Find where the given text appears and provide that cell's center as [x, y] coordinate. 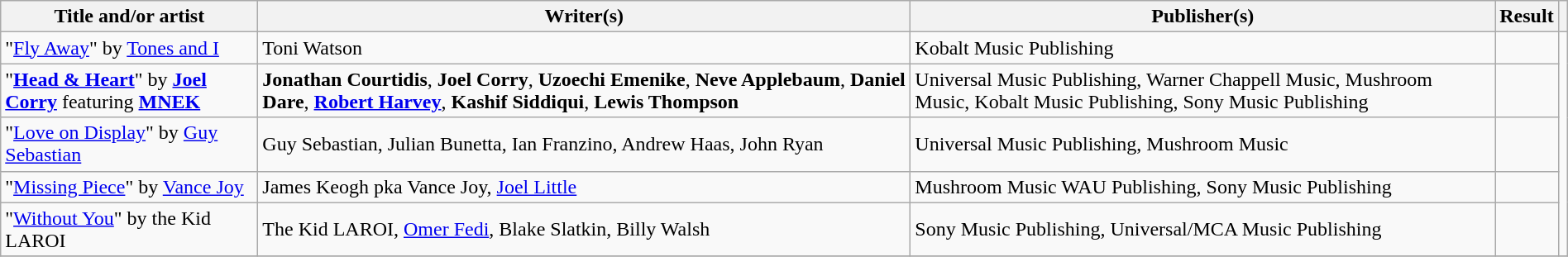
"Fly Away" by Tones and I [129, 48]
Toni Watson [584, 48]
Title and/or artist [129, 17]
The Kid LAROI, Omer Fedi, Blake Slatkin, Billy Walsh [584, 230]
"Missing Piece" by Vance Joy [129, 187]
"Head & Heart" by Joel Corry featuring MNEK [129, 91]
Publisher(s) [1202, 17]
Guy Sebastian, Julian Bunetta, Ian Franzino, Andrew Haas, John Ryan [584, 144]
Writer(s) [584, 17]
Result [1527, 17]
Mushroom Music WAU Publishing, Sony Music Publishing [1202, 187]
"Without You" by the Kid LAROI [129, 230]
"Love on Display" by Guy Sebastian [129, 144]
Jonathan Courtidis, Joel Corry, Uzoechi Emenike, Neve Applebaum, Daniel Dare, Robert Harvey, Kashif Siddiqui, Lewis Thompson [584, 91]
Universal Music Publishing, Mushroom Music [1202, 144]
Universal Music Publishing, Warner Chappell Music, Mushroom Music, Kobalt Music Publishing, Sony Music Publishing [1202, 91]
Kobalt Music Publishing [1202, 48]
James Keogh pka Vance Joy, Joel Little [584, 187]
Sony Music Publishing, Universal/MCA Music Publishing [1202, 230]
